Return [x, y] of the center of cell containing provided text 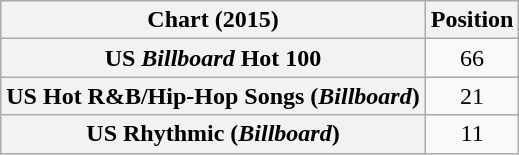
US Rhythmic (Billboard) [213, 134]
Chart (2015) [213, 20]
Position [472, 20]
US Billboard Hot 100 [213, 58]
US Hot R&B/Hip-Hop Songs (Billboard) [213, 96]
66 [472, 58]
11 [472, 134]
21 [472, 96]
